Search for the cell housing the specified text and yield its (x, y) center coordinate. 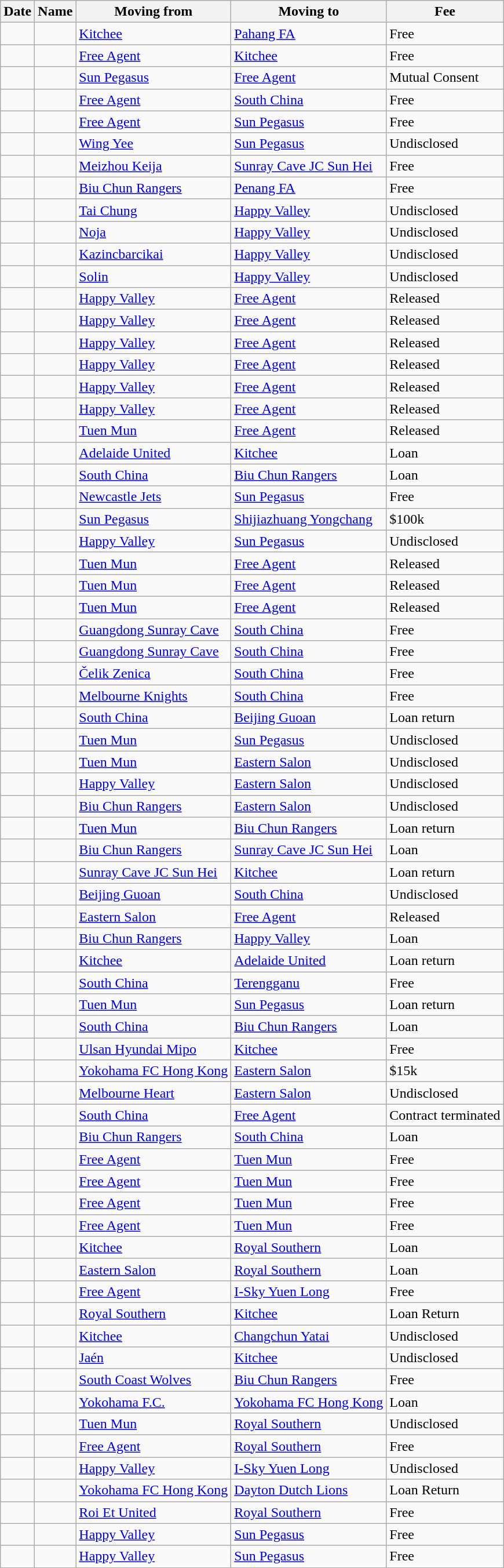
Newcastle Jets (154, 497)
Changchun Yatai (309, 1335)
Mutual Consent (445, 78)
$100k (445, 519)
Ulsan Hyundai Mipo (154, 1049)
Penang FA (309, 188)
Terengganu (309, 983)
Kazincbarcikai (154, 254)
Solin (154, 277)
Moving from (154, 12)
Noja (154, 232)
Jaén (154, 1358)
Melbourne Heart (154, 1093)
Tai Chung (154, 210)
Pahang FA (309, 34)
Meizhou Keija (154, 166)
Shijiazhuang Yongchang (309, 519)
Yokohama F.C. (154, 1402)
Name (56, 12)
Moving to (309, 12)
Contract terminated (445, 1115)
Čelik Zenica (154, 674)
Wing Yee (154, 144)
Melbourne Knights (154, 696)
Date (17, 12)
Roi Et United (154, 1512)
Fee (445, 12)
South Coast Wolves (154, 1380)
$15k (445, 1071)
Dayton Dutch Lions (309, 1490)
